Output the [x, y] coordinate of the center of the cell containing the given text.  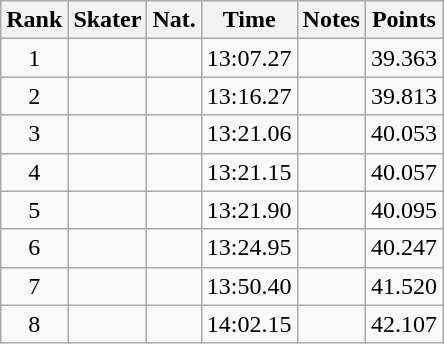
13:16.27 [249, 96]
Nat. [174, 20]
Time [249, 20]
13:07.27 [249, 58]
13:21.06 [249, 134]
5 [34, 210]
39.813 [404, 96]
7 [34, 286]
4 [34, 172]
3 [34, 134]
40.095 [404, 210]
40.247 [404, 248]
13:21.15 [249, 172]
6 [34, 248]
14:02.15 [249, 324]
42.107 [404, 324]
40.057 [404, 172]
13:24.95 [249, 248]
Skater [108, 20]
Notes [331, 20]
39.363 [404, 58]
13:50.40 [249, 286]
Points [404, 20]
40.053 [404, 134]
1 [34, 58]
Rank [34, 20]
8 [34, 324]
13:21.90 [249, 210]
2 [34, 96]
41.520 [404, 286]
